For the text-containing cell, return its midpoint in (X, Y) coordinate format. 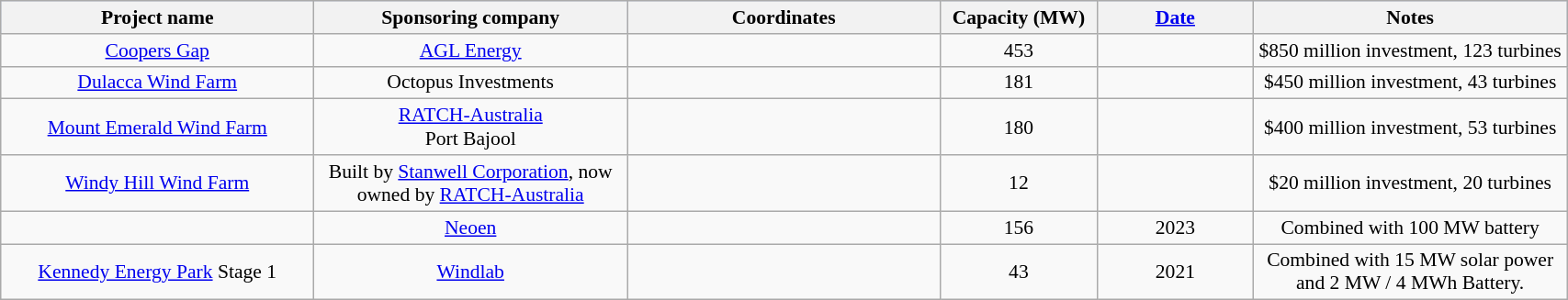
Sponsoring company (470, 17)
2023 (1175, 228)
Dulacca Wind Farm (158, 83)
Mount Emerald Wind Farm (158, 127)
156 (1019, 228)
Windlab (470, 272)
Coopers Gap (158, 50)
Neoen (470, 228)
43 (1019, 272)
RATCH-AustraliaPort Bajool (470, 127)
453 (1019, 50)
Windy Hill Wind Farm (158, 183)
12 (1019, 183)
$450 million investment, 43 turbines (1411, 83)
Kennedy Energy Park Stage 1 (158, 272)
Notes (1411, 17)
Capacity (MW) (1019, 17)
$850 million investment, 123 turbines (1411, 50)
Built by Stanwell Corporation, now owned by RATCH-Australia (470, 183)
2021 (1175, 272)
$400 million investment, 53 turbines (1411, 127)
Date (1175, 17)
180 (1019, 127)
Coordinates (784, 17)
Octopus Investments (470, 83)
Project name (158, 17)
181 (1019, 83)
$20 million investment, 20 turbines (1411, 183)
Combined with 15 MW solar power and 2 MW / 4 MWh Battery. (1411, 272)
Combined with 100 MW battery (1411, 228)
AGL Energy (470, 50)
